Scan for the cell matching the given text and deliver its (X, Y) coordinate at center. 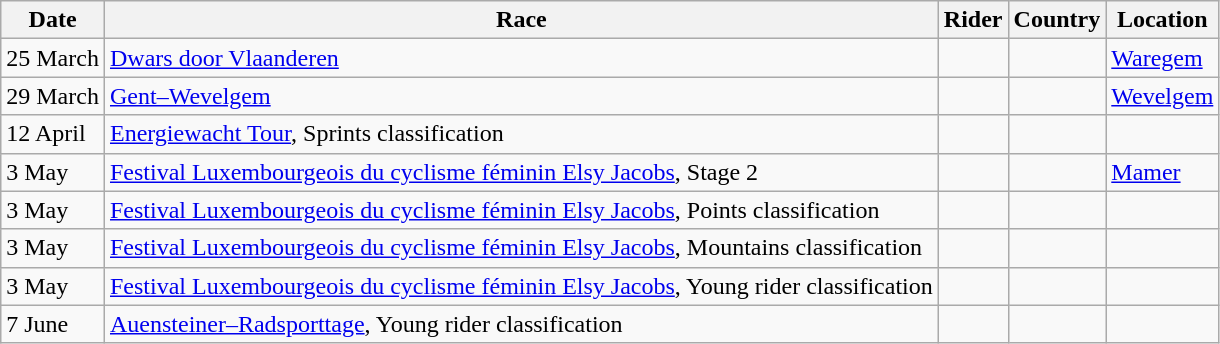
29 March (53, 96)
Country (1057, 20)
Mamer (1162, 172)
Festival Luxembourgeois du cyclisme féminin Elsy Jacobs, Mountains classification (521, 248)
Dwars door Vlaanderen (521, 58)
Location (1162, 20)
Auensteiner–Radsporttage, Young rider classification (521, 324)
Wevelgem (1162, 96)
Energiewacht Tour, Sprints classification (521, 134)
Waregem (1162, 58)
Festival Luxembourgeois du cyclisme féminin Elsy Jacobs, Points classification (521, 210)
Festival Luxembourgeois du cyclisme féminin Elsy Jacobs, Young rider classification (521, 286)
12 April (53, 134)
25 March (53, 58)
Gent–Wevelgem (521, 96)
Festival Luxembourgeois du cyclisme féminin Elsy Jacobs, Stage 2 (521, 172)
Race (521, 20)
Rider (973, 20)
Date (53, 20)
7 June (53, 324)
